Search for the cell housing the specified text and yield its (X, Y) center coordinate. 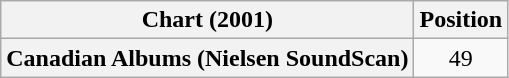
Chart (2001) (208, 20)
Position (461, 20)
49 (461, 58)
Canadian Albums (Nielsen SoundScan) (208, 58)
